Scan for the cell matching the given text and deliver its (X, Y) coordinate at center. 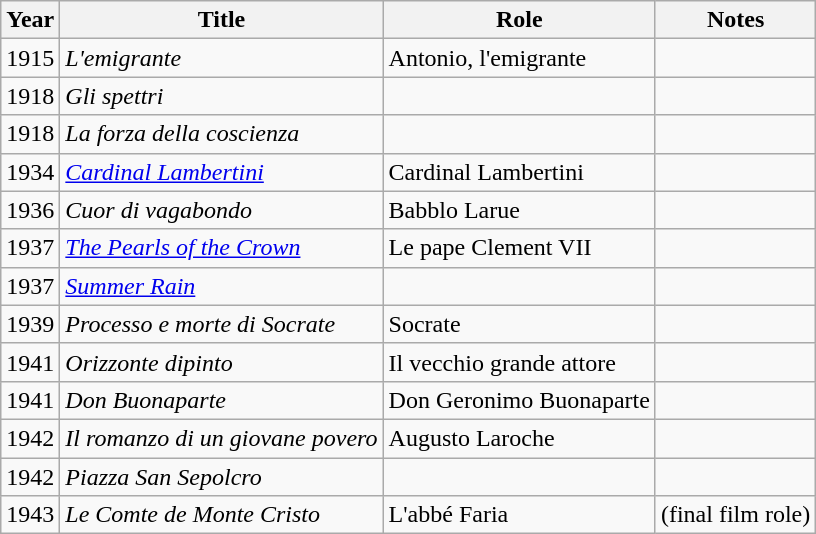
1934 (30, 172)
1936 (30, 210)
Year (30, 20)
Don Buonaparte (222, 400)
Notes (735, 20)
Babblo Larue (519, 210)
Il romanzo di un giovane povero (222, 438)
Socrate (519, 324)
1939 (30, 324)
Le pape Clement VII (519, 248)
Title (222, 20)
1915 (30, 58)
Le Comte de Monte Cristo (222, 515)
L'abbé Faria (519, 515)
Gli spettri (222, 96)
Don Geronimo Buonaparte (519, 400)
(final film role) (735, 515)
Antonio, l'emigrante (519, 58)
Role (519, 20)
1943 (30, 515)
Orizzonte dipinto (222, 362)
Piazza San Sepolcro (222, 477)
L'emigrante (222, 58)
Il vecchio grande attore (519, 362)
Cuor di vagabondo (222, 210)
Summer Rain (222, 286)
Processo e morte di Socrate (222, 324)
The Pearls of the Crown (222, 248)
Augusto Laroche (519, 438)
La forza della coscienza (222, 134)
